Extract the [x, y] coordinate from the center of the cell holding the provided text.  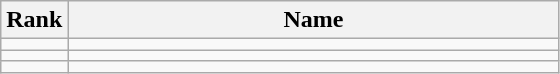
Name [314, 20]
Rank [34, 20]
